Find where the given text appears and provide that cell's center as (x, y) coordinate. 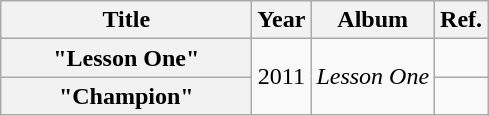
Album (373, 20)
Lesson One (373, 77)
"Champion" (126, 96)
2011 (282, 77)
"Lesson One" (126, 58)
Year (282, 20)
Title (126, 20)
Ref. (462, 20)
